Determine the (X, Y) coordinate at the center of the cell enclosing the given text.  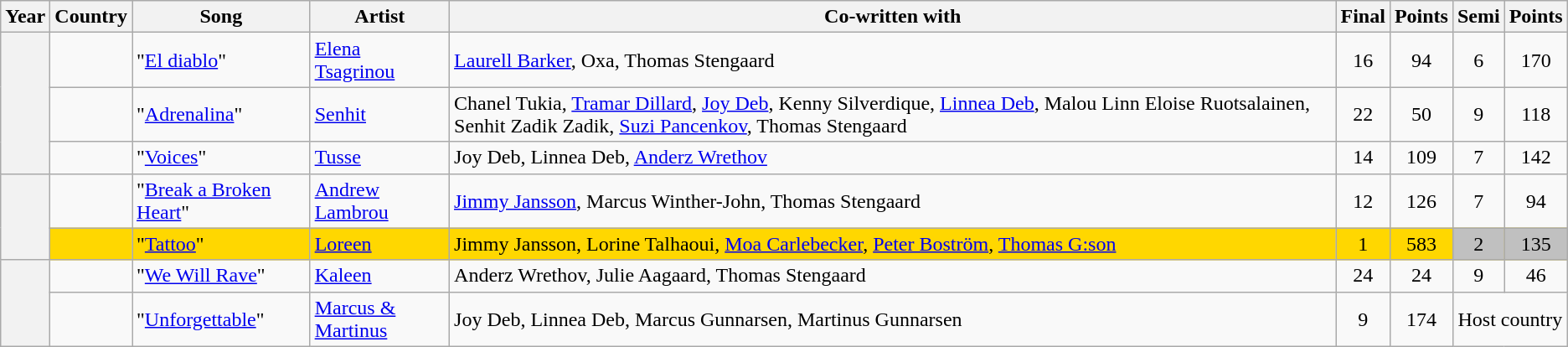
Elena Tsagrinou (379, 60)
"Adrenalina" (221, 114)
Country (91, 17)
Jimmy Jansson, Lorine Talhaoui, Moa Carlebecker, Peter Boström, Thomas G:son (893, 244)
170 (1536, 60)
"El diablo" (221, 60)
Host country (1509, 319)
"We Will Rave" (221, 276)
126 (1421, 201)
Semi (1478, 17)
Final (1363, 17)
Co-written with (893, 17)
6 (1478, 60)
46 (1536, 276)
14 (1363, 158)
109 (1421, 158)
50 (1421, 114)
Song (221, 17)
"Voices" (221, 158)
Loreen (379, 244)
142 (1536, 158)
583 (1421, 244)
Joy Deb, Linnea Deb, Marcus Gunnarsen, Martinus Gunnarsen (893, 319)
Tusse (379, 158)
2 (1478, 244)
Laurell Barker, Oxa, Thomas Stengaard (893, 60)
1 (1363, 244)
12 (1363, 201)
Andrew Lambrou (379, 201)
Kaleen (379, 276)
Artist (379, 17)
Anderz Wrethov, Julie Aagaard, Thomas Stengaard (893, 276)
Year (25, 17)
Marcus & Martinus (379, 319)
174 (1421, 319)
22 (1363, 114)
"Unforgettable" (221, 319)
Senhit (379, 114)
Jimmy Jansson, Marcus Winther-John, Thomas Stengaard (893, 201)
118 (1536, 114)
Joy Deb, Linnea Deb, Anderz Wrethov (893, 158)
"Tattoo" (221, 244)
16 (1363, 60)
"Break a Broken Heart" (221, 201)
135 (1536, 244)
